Extract the [x, y] coordinate from the center of the cell holding the provided text.  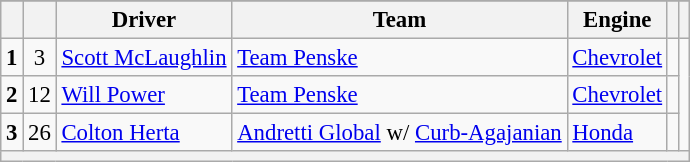
26 [40, 133]
Scott McLaughlin [144, 58]
Colton Herta [144, 133]
Team [400, 20]
Honda [617, 133]
Engine [617, 20]
12 [40, 95]
2 [12, 95]
1 [12, 58]
Will Power [144, 95]
Driver [144, 20]
Andretti Global w/ Curb-Agajanian [400, 133]
